Output the [X, Y] coordinate of the center of the cell containing the given text.  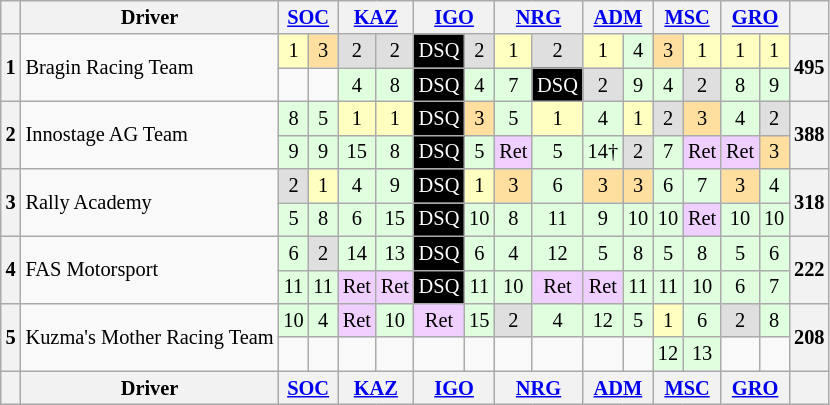
14 [357, 253]
14† [603, 152]
Rally Academy [150, 202]
Bragin Racing Team [150, 68]
FAS Motorsport [150, 270]
388 [809, 134]
222 [809, 270]
Innostage AG Team [150, 134]
Kuzma's Mother Racing Team [150, 336]
318 [809, 202]
495 [809, 68]
208 [809, 336]
